Detect which cell encompasses the target text, then output its [X, Y] center coordinate. 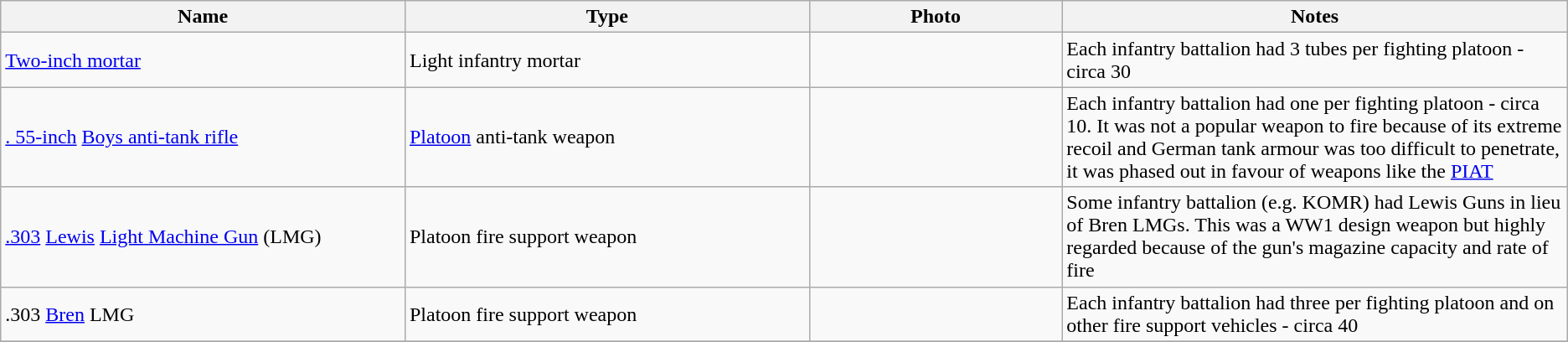
Photo [936, 17]
Each infantry battalion had three per fighting platoon and on other fire support vehicles - circa 40 [1315, 313]
Two-inch mortar [203, 60]
Notes [1315, 17]
Each infantry battalion had 3 tubes per fighting platoon - circa 30 [1315, 60]
.303 Lewis Light Machine Gun (LMG) [203, 236]
.303 Bren LMG [203, 313]
Type [606, 17]
Platoon anti-tank weapon [606, 137]
. 55-inch Boys anti-tank rifle [203, 137]
Name [203, 17]
Light infantry mortar [606, 60]
